Return [x, y] of the center of cell containing provided text 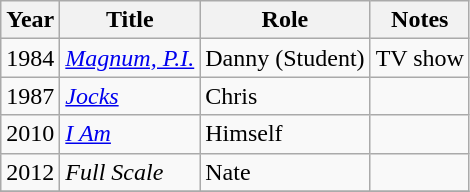
Role [285, 20]
Full Scale [130, 172]
Magnum, P.I. [130, 58]
Title [130, 20]
1987 [30, 96]
Nate [285, 172]
TV show [420, 58]
Jocks [130, 96]
Notes [420, 20]
Chris [285, 96]
1984 [30, 58]
Himself [285, 134]
Danny (Student) [285, 58]
2010 [30, 134]
I Am [130, 134]
2012 [30, 172]
Year [30, 20]
